Output the (x, y) coordinate of the center of the cell containing the given text.  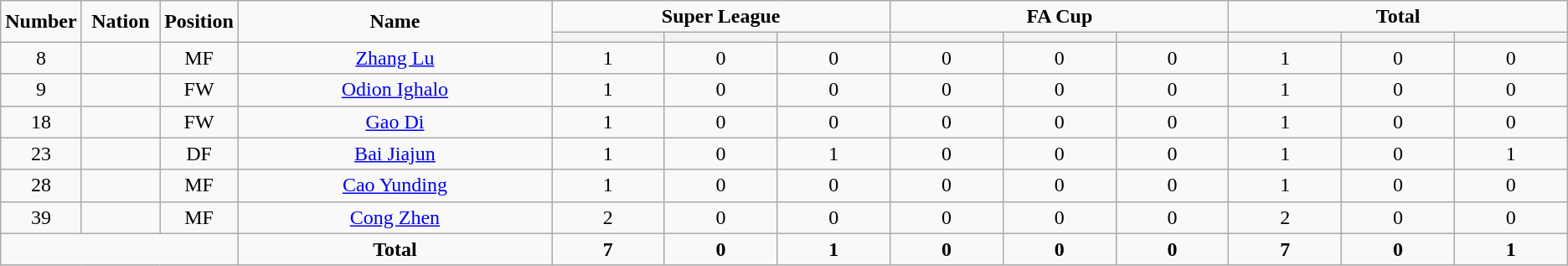
18 (41, 122)
8 (41, 58)
23 (41, 154)
Position (199, 22)
Super League (720, 17)
Cao Yunding (395, 185)
Odion Ighalo (395, 90)
9 (41, 90)
28 (41, 185)
39 (41, 217)
Zhang Lu (395, 58)
Bai Jiajun (395, 154)
Name (395, 22)
FA Cup (1060, 17)
DF (199, 154)
Nation (121, 22)
Cong Zhen (395, 217)
Gao Di (395, 122)
Number (41, 22)
